Extract the (X, Y) coordinate from the center of the cell holding the provided text.  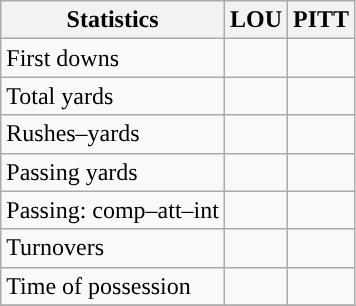
Passing yards (113, 172)
LOU (256, 20)
Total yards (113, 96)
Statistics (113, 20)
Turnovers (113, 248)
PITT (322, 20)
Rushes–yards (113, 134)
Passing: comp–att–int (113, 210)
First downs (113, 58)
Time of possession (113, 286)
